Return [x, y] of the center of cell containing provided text 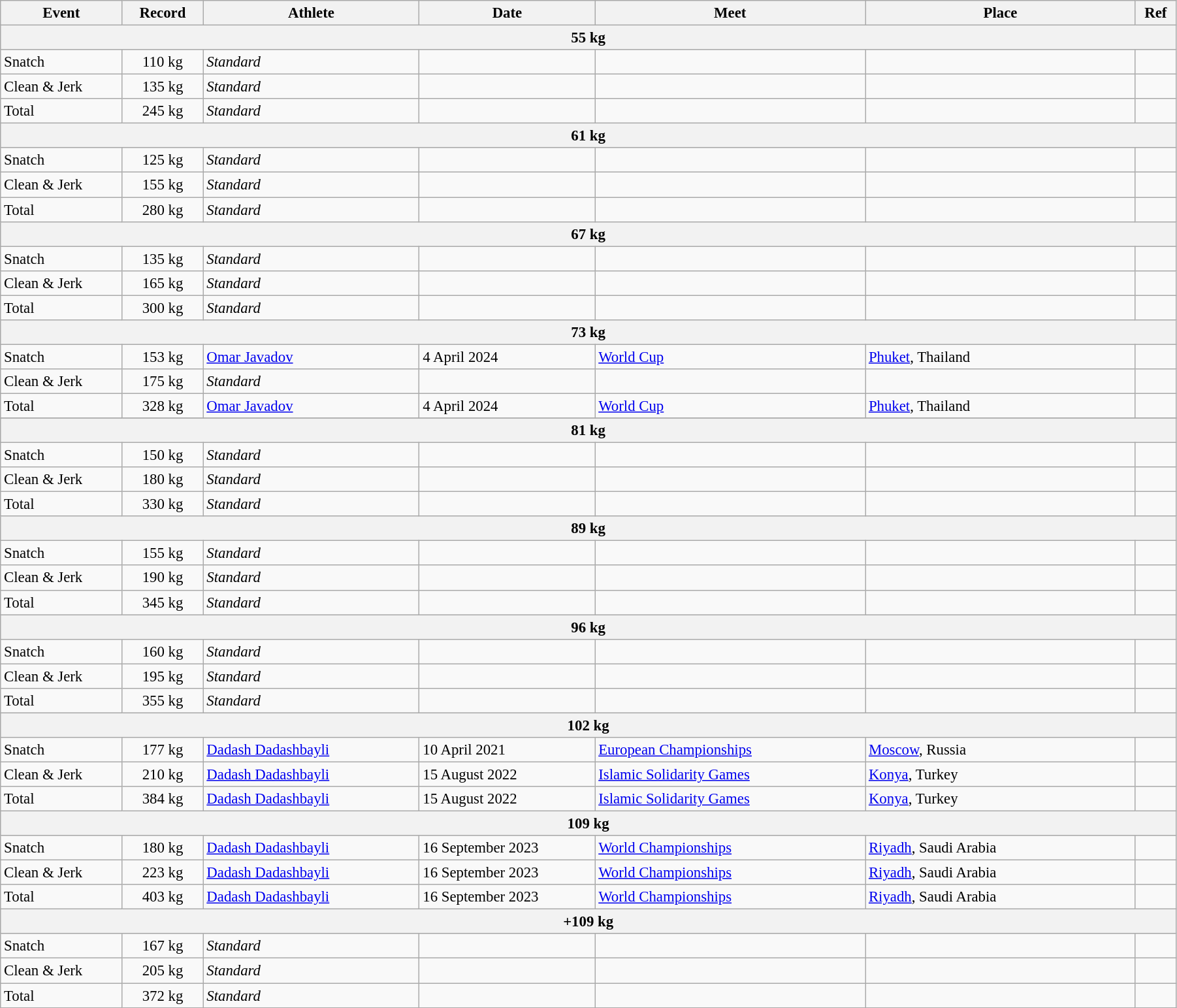
355 kg [163, 701]
Place [1001, 13]
190 kg [163, 578]
Record [163, 13]
110 kg [163, 62]
102 kg [588, 725]
345 kg [163, 602]
Athlete [311, 13]
300 kg [163, 308]
175 kg [163, 382]
330 kg [163, 504]
61 kg [588, 136]
328 kg [163, 406]
96 kg [588, 627]
280 kg [163, 210]
205 kg [163, 971]
223 kg [163, 873]
67 kg [588, 234]
Meet [730, 13]
125 kg [163, 160]
+109 kg [588, 922]
210 kg [163, 774]
89 kg [588, 528]
73 kg [588, 333]
150 kg [163, 455]
245 kg [163, 111]
Date [507, 13]
165 kg [163, 283]
372 kg [163, 996]
10 April 2021 [507, 750]
384 kg [163, 799]
European Championships [730, 750]
Moscow, Russia [1001, 750]
Ref [1155, 13]
195 kg [163, 676]
55 kg [588, 38]
177 kg [163, 750]
109 kg [588, 824]
81 kg [588, 431]
167 kg [163, 947]
Event [61, 13]
153 kg [163, 357]
160 kg [163, 651]
403 kg [163, 897]
